Pinpoint the cell where the given text exists, returning its [X, Y] midpoint coordinate. 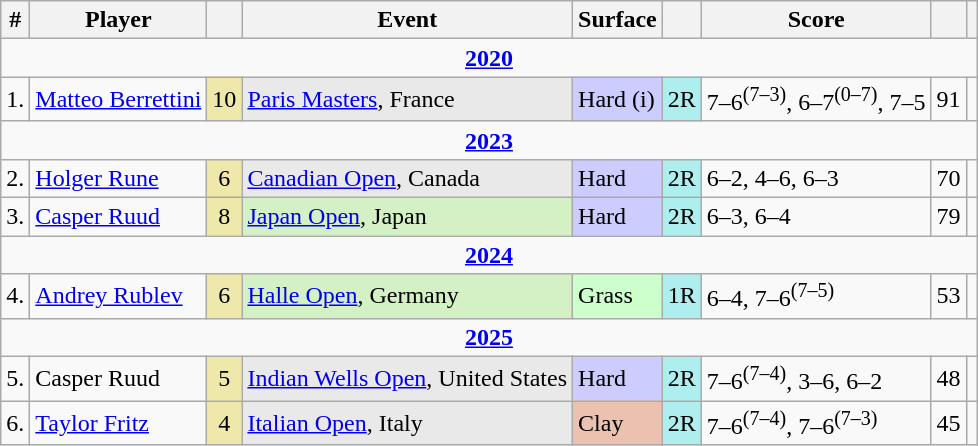
2025 [489, 337]
Andrey Rublev [118, 296]
4. [16, 296]
Score [816, 20]
4 [224, 424]
Player [118, 20]
7–6(7–4), 3–6, 6–2 [816, 378]
2023 [489, 140]
# [16, 20]
Holger Rune [118, 178]
Hard (i) [618, 100]
70 [948, 178]
6–2, 4–6, 6–3 [816, 178]
3. [16, 217]
Clay [618, 424]
7–6(7–3), 6–7(0–7), 7–5 [816, 100]
Event [408, 20]
Indian Wells Open, United States [408, 378]
6–4, 7–6(7–5) [816, 296]
2024 [489, 255]
7–6(7–4), 7–6(7–3) [816, 424]
Canadian Open, Canada [408, 178]
6–3, 6–4 [816, 217]
Surface [618, 20]
48 [948, 378]
45 [948, 424]
1R [682, 296]
Taylor Fritz [118, 424]
Grass [618, 296]
91 [948, 100]
Halle Open, Germany [408, 296]
5. [16, 378]
2020 [489, 58]
2. [16, 178]
Italian Open, Italy [408, 424]
8 [224, 217]
6. [16, 424]
79 [948, 217]
5 [224, 378]
53 [948, 296]
Paris Masters, France [408, 100]
Matteo Berrettini [118, 100]
10 [224, 100]
Japan Open, Japan [408, 217]
1. [16, 100]
